Search for the cell housing the specified text and yield its (x, y) center coordinate. 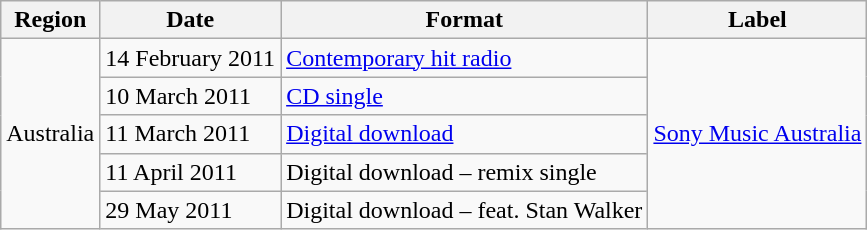
Digital download – feat. Stan Walker (464, 210)
11 March 2011 (190, 134)
Sony Music Australia (758, 134)
Contemporary hit radio (464, 58)
29 May 2011 (190, 210)
14 February 2011 (190, 58)
Format (464, 20)
Digital download – remix single (464, 172)
Date (190, 20)
Label (758, 20)
CD single (464, 96)
Australia (50, 134)
10 March 2011 (190, 96)
Region (50, 20)
Digital download (464, 134)
11 April 2011 (190, 172)
